Determine the [x, y] coordinate at the center of the cell enclosing the given text.  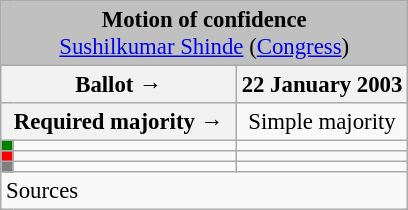
Sources [204, 191]
Motion of confidenceSushilkumar Shinde (Congress) [204, 34]
Ballot → [119, 85]
22 January 2003 [322, 85]
Simple majority [322, 122]
Required majority → [119, 122]
